Provide the (x, y) coordinate of the cell's center where the given text is located.  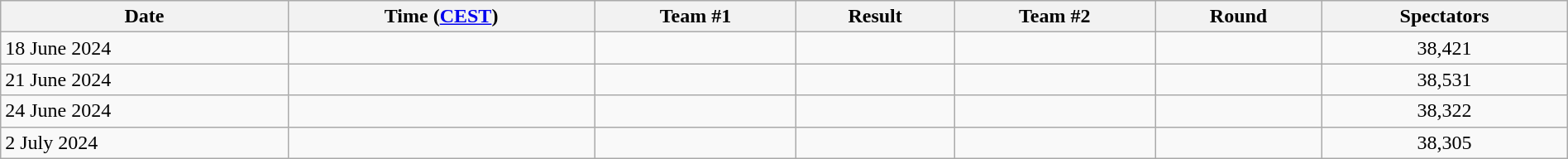
38,421 (1444, 48)
24 June 2024 (144, 111)
Round (1239, 17)
38,322 (1444, 111)
Spectators (1444, 17)
21 June 2024 (144, 79)
38,531 (1444, 79)
Team #1 (696, 17)
Time (CEST) (442, 17)
38,305 (1444, 142)
Date (144, 17)
Team #2 (1055, 17)
18 June 2024 (144, 48)
Result (875, 17)
2 July 2024 (144, 142)
